Scan for the cell matching the given text and deliver its [X, Y] coordinate at center. 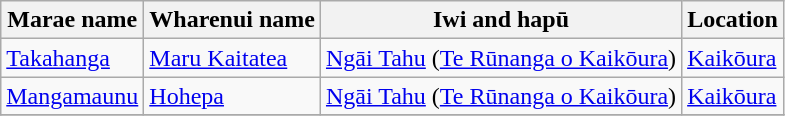
Mangamaunu [72, 96]
Iwi and hapū [500, 20]
Wharenui name [232, 20]
Takahanga [72, 58]
Maru Kaitatea [232, 58]
Hohepa [232, 96]
Location [733, 20]
Marae name [72, 20]
